Provide the (X, Y) coordinate of the cell's center where the given text is located.  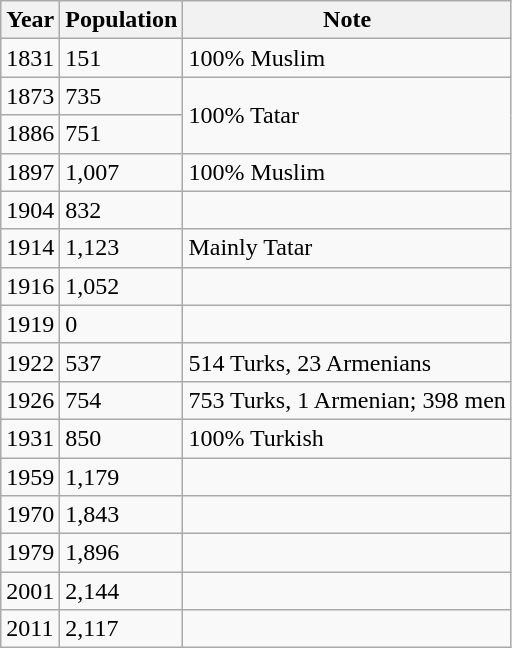
1904 (30, 210)
1,179 (122, 477)
2011 (30, 629)
1,007 (122, 172)
735 (122, 96)
1,123 (122, 248)
850 (122, 438)
1959 (30, 477)
100% Tatar (347, 115)
754 (122, 400)
753 Turks, 1 Armenian; 398 men (347, 400)
1914 (30, 248)
Mainly Tatar (347, 248)
832 (122, 210)
537 (122, 362)
151 (122, 58)
1873 (30, 96)
751 (122, 134)
1922 (30, 362)
Population (122, 20)
1,843 (122, 515)
1926 (30, 400)
2,117 (122, 629)
Year (30, 20)
0 (122, 324)
2001 (30, 591)
1897 (30, 172)
100% Turkish (347, 438)
1831 (30, 58)
1,896 (122, 553)
2,144 (122, 591)
1919 (30, 324)
1,052 (122, 286)
1970 (30, 515)
1886 (30, 134)
1931 (30, 438)
1916 (30, 286)
514 Turks, 23 Armenians (347, 362)
1979 (30, 553)
Note (347, 20)
